Search for the cell housing the specified text and yield its (x, y) center coordinate. 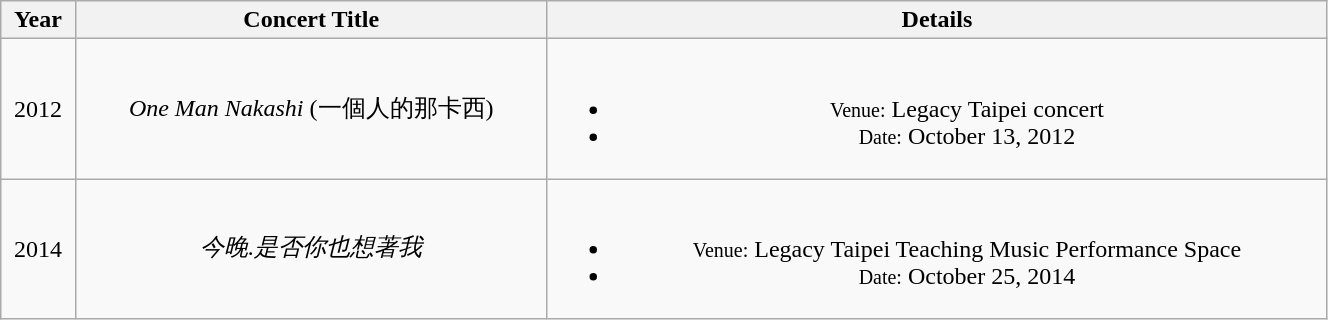
2012 (38, 109)
One Man Nakashi (一個人的那卡西) (311, 109)
Details (936, 20)
今晚.是否你也想著我 (311, 249)
Venue: Legacy Taipei Teaching Music Performance SpaceDate: October 25, 2014 (936, 249)
Concert Title (311, 20)
Year (38, 20)
2014 (38, 249)
Venue: Legacy Taipei concertDate: October 13, 2012 (936, 109)
